For the text-containing cell, return its midpoint in [x, y] coordinate format. 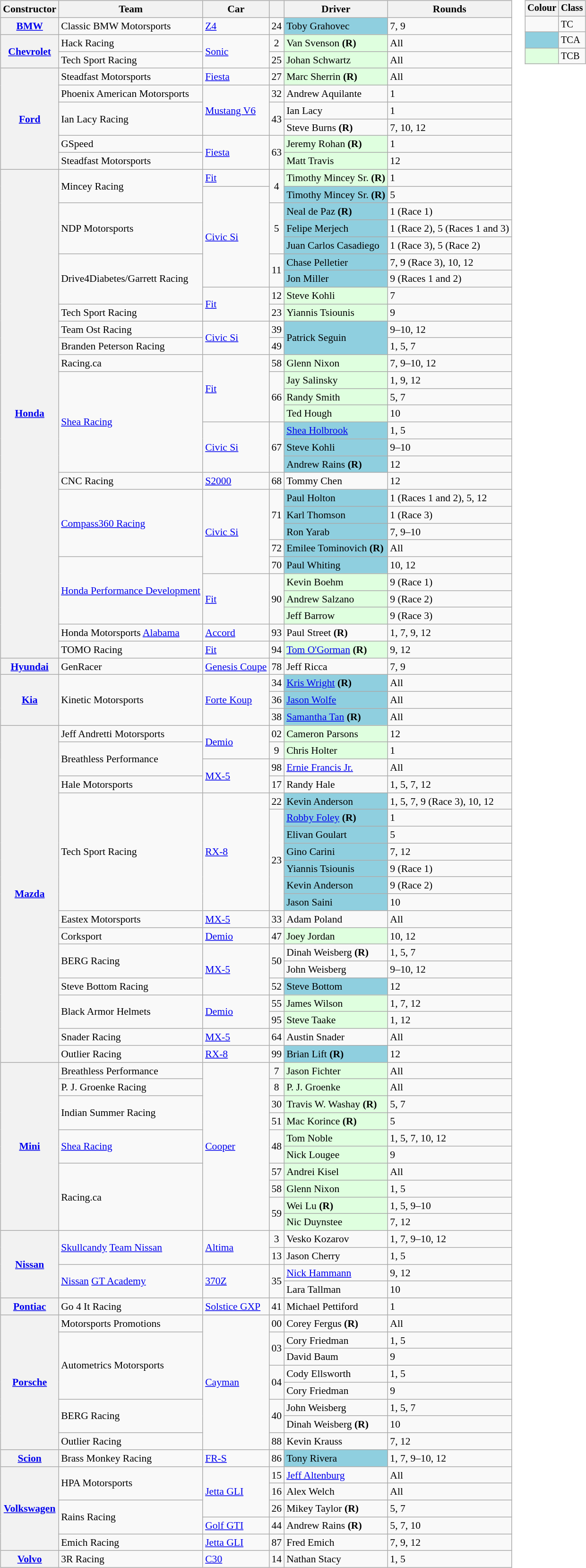
9 (Race 3) [449, 616]
Tommy Chen [336, 481]
14 [276, 1559]
Samantha Tan (R) [336, 717]
Marc Sherrin (R) [336, 77]
51 [276, 1121]
Emilee Tominovich (R) [336, 549]
1, 5, 7, 10, 12 [449, 1138]
5, 7, 10 [449, 1525]
57 [276, 1172]
Jeff Ricca [336, 666]
S2000 [236, 481]
Fred Emich [336, 1542]
Driver [336, 9]
Nissan GT Academy [130, 1281]
Karl Thomson [336, 515]
Cameron Parsons [336, 734]
Volkswagen [29, 1508]
Honda [29, 413]
Sonic [236, 51]
Tom O'Gorman (R) [336, 650]
TOMO Racing [130, 650]
13 [276, 1256]
Matt Travis [336, 161]
9–10 [449, 447]
Jeff Altenburg [336, 1475]
1, 5, 7, 12 [449, 784]
7, 9–10, 12 [449, 363]
Kris Wright (R) [336, 683]
Ron Yarab [336, 531]
Andrew Aquilante [336, 94]
Steve Bottom [336, 986]
72 [276, 549]
Genesis Coupe [236, 666]
67 [276, 447]
04 [276, 1382]
Mincey Racing [130, 186]
Chevrolet [29, 51]
Jason Fichter [336, 1071]
16 [276, 1492]
Solstice GXP [236, 1307]
95 [276, 1020]
Golf GTI [236, 1525]
Cody Ellsworth [336, 1374]
98 [276, 767]
Chase Pelletier [336, 262]
GenRacer [130, 666]
Jason Saini [336, 902]
Scion [29, 1458]
7, 10, 12 [449, 127]
27 [276, 77]
Classic BMW Motorsports [130, 26]
Randy Smith [336, 397]
Jason Wolfe [336, 700]
Patrick Seguin [336, 338]
38 [276, 717]
Hale Motorsports [130, 784]
Jeff Barrow [336, 616]
Honda Performance Development [130, 590]
26 [276, 1508]
Volvo [29, 1559]
Kevin Boehm [336, 582]
Mazda [29, 894]
CNC Racing [130, 481]
Jay Salinsky [336, 380]
00 [276, 1324]
Tony Rivera [336, 1458]
BMW [29, 26]
James Wilson [336, 1003]
Elivan Goulart [336, 835]
Forte Koup [236, 700]
1, 7, 12 [449, 1003]
370Z [236, 1281]
Tom Noble [336, 1138]
Mustang V6 [236, 111]
Nissan [29, 1264]
Nick Hammann [336, 1273]
Car [236, 9]
22 [276, 801]
1 (Race 3) [449, 515]
Shea Holbrook [336, 430]
7, 9–10 [449, 531]
Ford [29, 119]
4 [276, 186]
02 [276, 734]
Accord [236, 633]
78 [276, 666]
47 [276, 936]
32 [276, 94]
Eastex Motorsports [130, 919]
Kinetic Motorsports [130, 700]
41 [276, 1307]
Travis W. Washay (R) [336, 1104]
68 [276, 481]
Colour [542, 9]
David Baum [336, 1357]
1, 9, 12 [449, 380]
94 [276, 650]
Rounds [449, 9]
Toby Grahovec [336, 26]
HPA Motorsports [130, 1483]
Hack Racing [130, 43]
Johan Schwartz [336, 60]
39 [276, 330]
Team [130, 9]
Juan Carlos Casadiego [336, 245]
Mikey Taylor (R) [336, 1508]
Branden Peterson Racing [130, 346]
Kevin Krauss [336, 1441]
52 [276, 986]
1, 12 [449, 1020]
Nic Duynstee [336, 1222]
88 [276, 1441]
Altima [236, 1247]
Cooper [236, 1146]
Michael Pettiford [336, 1307]
Snader Racing [130, 1037]
Mini [29, 1146]
43 [276, 119]
64 [276, 1037]
Nathan Stacy [336, 1559]
Randy Hale [336, 784]
90 [276, 599]
FR-S [236, 1458]
Gino Carini [336, 852]
Corey Fergus (R) [336, 1324]
Ernie Francis Jr. [336, 767]
9 (Races 1 and 2) [449, 279]
Phoenix American Motorsports [130, 94]
GSpeed [130, 144]
Skullcandy Team Nissan [130, 1247]
Steve Burns (R) [336, 127]
Steve Bottom Racing [130, 986]
30 [276, 1104]
Corksport [130, 936]
Kia [29, 700]
03 [276, 1349]
Paul Holton [336, 498]
1 (Race 2), 5 (Races 1 and 3) [449, 228]
Ian Lacy Racing [130, 119]
Andrei Kisel [336, 1172]
Van Svenson (R) [336, 43]
Porsche [29, 1383]
Chris Holter [336, 750]
Jeff Andretti Motorsports [130, 734]
7, 9 (Race 3), 10, 12 [449, 262]
Rains Racing [130, 1517]
Neal de Paz (R) [336, 211]
Go 4 It Racing [130, 1307]
Constructor [29, 9]
66 [276, 397]
Alex Welch [336, 1492]
TC [572, 24]
Black Armor Helmets [130, 1012]
50 [276, 961]
2 [276, 43]
8 [276, 1088]
Brass Monkey Racing [130, 1458]
7, 9, 12 [449, 1542]
TCB [572, 56]
17 [276, 784]
Emich Racing [130, 1542]
P. J. Groenke Racing [130, 1088]
99 [276, 1054]
Ted Hough [336, 414]
86 [276, 1458]
44 [276, 1525]
3 [276, 1239]
Paul Whiting [336, 565]
Jeremy Rohan (R) [336, 144]
15 [276, 1475]
49 [276, 346]
Steve Taake [336, 1020]
Motorsports Promotions [130, 1324]
1, 5, 9–10 [449, 1205]
25 [276, 60]
Paul Street (R) [336, 633]
Felipe Merjech [336, 228]
1, 5, 7, 9 (Race 3), 10, 12 [449, 801]
40 [276, 1416]
1 (Races 1 and 2), 5, 12 [449, 498]
55 [276, 1003]
NDP Motorsports [130, 228]
Adam Poland [336, 919]
36 [276, 700]
Wei Lu (R) [336, 1205]
Vesko Kozarov [336, 1239]
35 [276, 1281]
Robby Foley (R) [336, 818]
Joey Jordan [336, 936]
Mac Korince (R) [336, 1121]
Ian Lacy [336, 111]
Austin Snader [336, 1037]
1, 7, 9, 12 [449, 633]
Nick Lougee [336, 1155]
Lara Tallman [336, 1289]
Z4 [236, 26]
Hyundai [29, 666]
3R Racing [130, 1559]
P. J. Groenke [336, 1088]
Honda Motorsports Alabama [130, 633]
Jon Miller [336, 279]
Team Ost Racing [130, 330]
Cayman [236, 1383]
Drive4Diabetes/Garrett Racing [130, 279]
48 [276, 1146]
Autometrics Motorsports [130, 1365]
Jason Cherry [336, 1256]
87 [276, 1542]
71 [276, 514]
Brian Lift (R) [336, 1054]
24 [276, 26]
Compass360 Racing [130, 523]
Class [572, 9]
11 [276, 270]
TCA [572, 40]
70 [276, 565]
34 [276, 683]
63 [276, 152]
59 [276, 1213]
Andrew Salzano [336, 599]
Indian Summer Racing [130, 1112]
C30 [236, 1559]
Pontiac [29, 1307]
1 (Race 1) [449, 211]
1 (Race 3), 5 (Race 2) [449, 245]
33 [276, 919]
93 [276, 633]
